From the cell containing the given text, extract its center point as [x, y] coordinate. 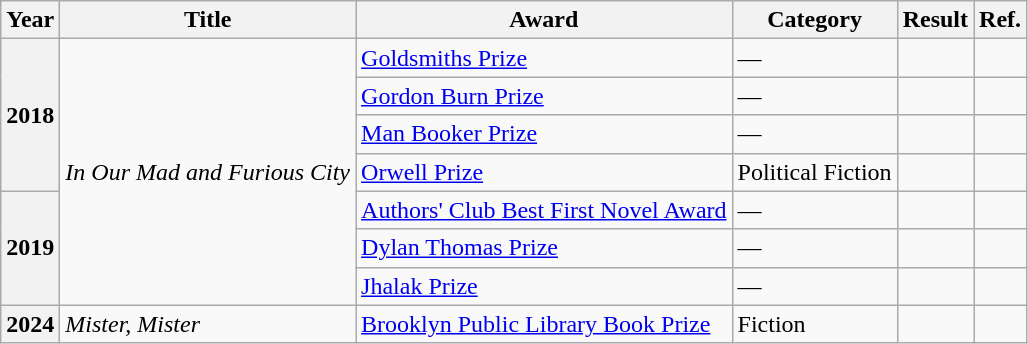
Political Fiction [814, 172]
Result [935, 20]
Jhalak Prize [544, 286]
Authors' Club Best First Novel Award [544, 210]
2024 [30, 324]
Award [544, 20]
2019 [30, 248]
Dylan Thomas Prize [544, 248]
Year [30, 20]
Brooklyn Public Library Book Prize [544, 324]
Orwell Prize [544, 172]
Fiction [814, 324]
Goldsmiths Prize [544, 58]
Man Booker Prize [544, 134]
Gordon Burn Prize [544, 96]
Category [814, 20]
Title [208, 20]
Mister, Mister [208, 324]
2018 [30, 115]
In Our Mad and Furious City [208, 172]
Ref. [1000, 20]
